Output the (x, y) coordinate of the center of the cell containing the given text.  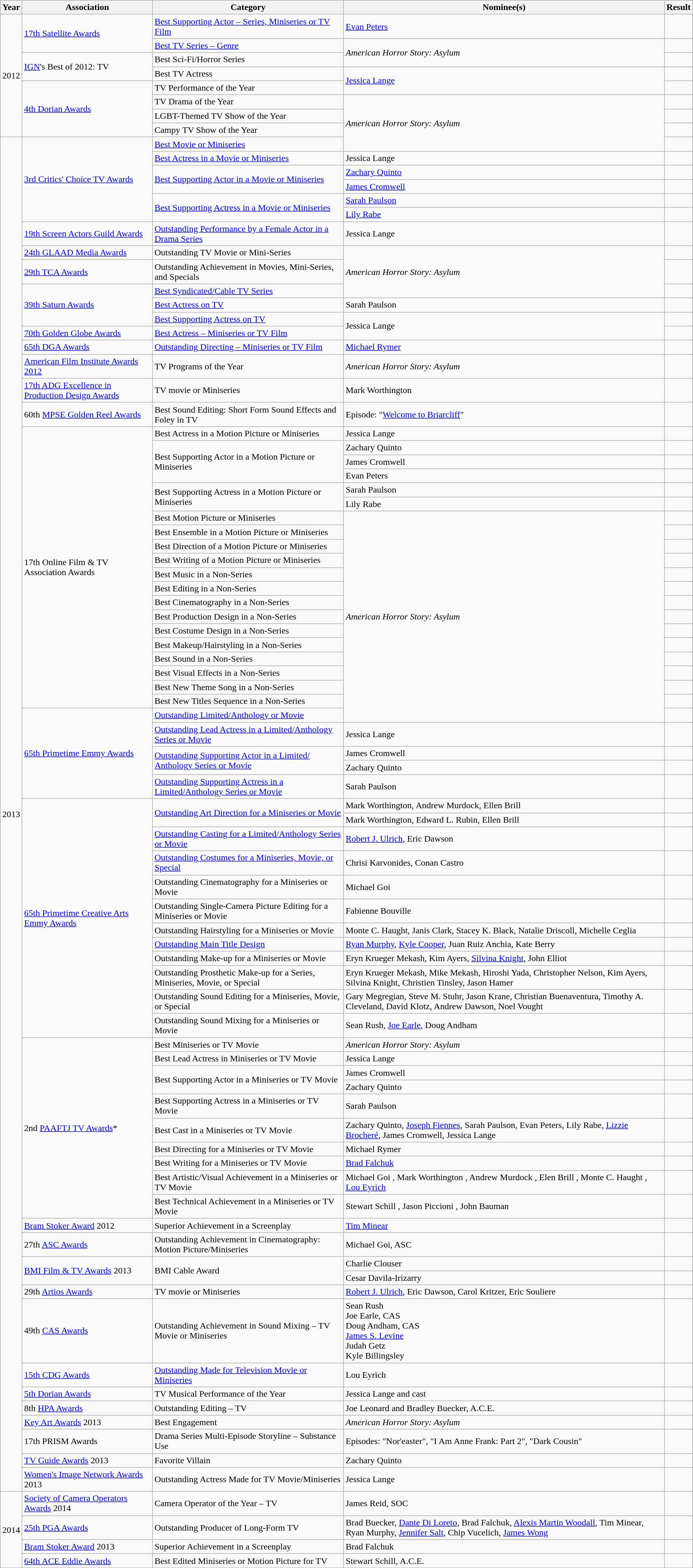
Outstanding Supporting Actor in a Limited/ Anthology Series or Movie (248, 761)
Best Cinematography in a Non-Series (248, 602)
Outstanding Limited/Anthology or Movie (248, 715)
Nominee(s) (504, 7)
17th Satellite Awards (87, 33)
17th ADG Excellence in Production Design Awards (87, 390)
TV Guide Awards 2013 (87, 1460)
Mark Worthington (504, 390)
49th CAS Awards (87, 1331)
LGBT-Themed TV Show of the Year (248, 116)
Cesar Davila-Irizarry (504, 1278)
Best Artistic/Visual Achievement in a Miniseries or TV Movie (248, 1182)
Outstanding Cinematography for a Miniseries or Movie (248, 887)
Best Writing for a Miniseries or TV Movie (248, 1163)
Joe Leonard and Bradley Buecker, A.C.E. (504, 1408)
Sean Rush Joe Earle, CAS Doug Andham, CAS James S. Levine Judah Getz Kyle Billingsley (504, 1331)
Outstanding Sound Editing for a Miniseries, Movie, or Special (248, 1001)
4th Dorian Awards (87, 109)
Best Directing for a Miniseries or TV Movie (248, 1149)
TV Drama of the Year (248, 102)
Best Syndicated/Cable TV Series (248, 291)
Best Technical Achievement in a Miniseries or TV Movie (248, 1206)
Best Production Design in a Non-Series (248, 617)
Result (679, 7)
27th ASC Awards (87, 1244)
Sean Rush, Joe Earle, Doug Andham (504, 1026)
Best Lead Actress in Miniseries or TV Movie (248, 1059)
Zachary Quinto, Joseph Fiennes, Sarah Paulson, Evan Peters, Lily Rabe, Lizzie Brocheré, James Cromwell, Jessica Lange (504, 1130)
Best Supporting Actor in a Movie or Miniseries (248, 179)
Best New Theme Song in a Non-Series (248, 687)
Best Supporting Actress in a Movie or Miniseries (248, 208)
Michael Goi, ASC (504, 1244)
Best Miniseries or TV Movie (248, 1045)
IGN's Best of 2012: TV (87, 67)
Charlie Clouser (504, 1263)
15th CDG Awards (87, 1375)
24th GLAAD Media Awards (87, 253)
Outstanding Achievement in Sound Mixing – TV Movie or Miniseries (248, 1331)
Best Music in a Non-Series (248, 574)
25th PGA Awards (87, 1528)
Mark Worthington, Andrew Murdock, Ellen Brill (504, 806)
Category (248, 7)
Best Ensemble in a Motion Picture or Miniseries (248, 532)
Best Sound Editing: Short Form Sound Effects and Foley in TV (248, 414)
Outstanding Single-Camera Picture Editing for a Miniseries or Movie (248, 911)
Outstanding Performance by a Female Actor in a Drama Series (248, 234)
Outstanding Actress Made for TV Movie/Miniseries (248, 1480)
Outstanding Costumes for a Miniseries, Movie, or Special (248, 863)
Bram Stoker Award 2012 (87, 1225)
17th Online Film & TV Association Awards (87, 567)
Best Edited Miniseries or Motion Picture for TV (248, 1561)
Camera Operator of the Year – TV (248, 1503)
Outstanding Lead Actress in a Limited/Anthology Series or Movie (248, 734)
Best Supporting Actress in a Motion Picture or Miniseries (248, 497)
2013 (11, 814)
Outstanding Achievement in Cinematography: Motion Picture/Miniseries (248, 1244)
Ryan Murphy, Kyle Cooper, Juan Ruiz Anchia, Kate Berry (504, 944)
Best Costume Design in a Non-Series (248, 631)
Episode: "Welcome to Briarcliff" (504, 414)
Best Actress – Miniseries or TV Film (248, 333)
65th Primetime Emmy Awards (87, 753)
Lou Eyrich (504, 1375)
Outstanding Art Direction for a Miniseries or Movie (248, 813)
Outstanding Supporting Actress in a Limited/Anthology Series or Movie (248, 787)
American Film Institute Awards 2012 (87, 366)
2nd PAAFTJ TV Awards* (87, 1128)
Best Cast in a Miniseries or TV Movie (248, 1130)
Outstanding Sound Mixing for a Miniseries or Movie (248, 1026)
70th Golden Globe Awards (87, 333)
Best Writing of a Motion Picture or Miniseries (248, 560)
Eryn Krueger Mekash, Kim Ayers, Silvina Knight, John Elliot (504, 958)
Mark Worthington, Edward L. Rubin, Ellen Brill (504, 820)
Robert J. Ulrich, Eric Dawson, Carol Kritzer, Eric Souliere (504, 1292)
Michael Goi (504, 887)
Jessica Lange and cast (504, 1394)
39th Saturn Awards (87, 305)
Best Engagement (248, 1422)
Outstanding Casting for a Limited/Anthology Series or Movie (248, 839)
Best New Titles Sequence in a Non-Series (248, 701)
Best Actress in a Motion Picture or Miniseries (248, 433)
Outstanding Made for Television Movie or Miniseries (248, 1375)
Chrisi Karvonides, Conan Castro (504, 863)
3rd Critics' Choice TV Awards (87, 179)
James Reid, SOC (504, 1503)
Society of Camera Operators Awards 2014 (87, 1503)
Best Sci-Fi/Horror Series (248, 60)
Year (11, 7)
Best TV Actress (248, 74)
Outstanding Editing – TV (248, 1408)
Episodes: "Nor'easter", "I Am Anne Frank: Part 2", "Dark Cousin" (504, 1441)
Outstanding Main Title Design (248, 944)
Best Movie or Miniseries (248, 144)
Fabienne Bouville (504, 911)
60th MPSE Golden Reel Awards (87, 414)
Favorite Villain (248, 1460)
17th PRISM Awards (87, 1441)
Monte C. Haught, Janis Clark, Stacey K. Black, Natalie Driscoll, Michelle Ceglia (504, 930)
Best Supporting Actor in a Motion Picture or Miniseries (248, 461)
Best Editing in a Non-Series (248, 588)
Drama Series Multi-Episode Storyline – Substance Use (248, 1441)
Outstanding Directing – Miniseries or TV Film (248, 347)
Best Actress on TV (248, 305)
Gary Megregian, Steve M. Stuhr, Jason Krane, Christian Buenaventura, Timothy A. Cleveland, David Klotz, Andrew Dawson, Noel Vought (504, 1001)
TV Musical Performance of the Year (248, 1394)
TV Performance of the Year (248, 88)
Bram Stoker Award 2013 (87, 1547)
Best Supporting Actor in a Miniseries or TV Movie (248, 1080)
19th Screen Actors Guild Awards (87, 234)
2012 (11, 76)
BMI Film & TV Awards 2013 (87, 1270)
Campy TV Show of the Year (248, 130)
Outstanding Producer of Long-Form TV (248, 1528)
Best Makeup/Hairstyling in a Non-Series (248, 645)
65th Primetime Creative Arts Emmy Awards (87, 918)
Best Sound in a Non-Series (248, 659)
8th HPA Awards (87, 1408)
Best Actress in a Movie or Miniseries (248, 158)
65th DGA Awards (87, 347)
5th Dorian Awards (87, 1394)
Michael Goi , Mark Worthington , Andrew Murdock , Elen Brill , Monte C. Haught , Lou Eyrich (504, 1182)
Brad Buecker, Dante Di Loreto, Brad Falchuk, Alexis Martin Woodall, Tim Minear, Ryan Murphy, Jennifer Salt, Chip Vucelich, James Wong (504, 1528)
Outstanding TV Movie or Mini-Series (248, 253)
29th Artios Awards (87, 1292)
Best TV Series – Genre (248, 46)
Women's Image Network Awards 2013 (87, 1480)
Eryn Krueger Mekash, Mike Mekash, Hiroshi Yada, Christopher Nelson, Kim Ayers, Silvina Knight, Christien Tinsley, Jason Hamer (504, 977)
Best Supporting Actress on TV (248, 319)
29th TCA Awards (87, 272)
Association (87, 7)
Tim Minear (504, 1225)
Outstanding Prosthetic Make-up for a Series, Miniseries, Movie, or Special (248, 977)
Outstanding Achievement in Movies, Mini-Series, and Specials (248, 272)
BMI Cable Award (248, 1270)
Robert J. Ulrich, Eric Dawson (504, 839)
Best Visual Effects in a Non-Series (248, 673)
Best Supporting Actor – Series, Miniseries or TV Film (248, 27)
Stewart Schill, A.C.E. (504, 1561)
Best Motion Picture or Miniseries (248, 518)
TV Programs of the Year (248, 366)
Outstanding Hairstyling for a Miniseries or Movie (248, 930)
Outstanding Make-up for a Miniseries or Movie (248, 958)
64th ACE Eddie Awards (87, 1561)
Key Art Awards 2013 (87, 1422)
Stewart Schill , Jason Piccioni , John Bauman (504, 1206)
2014 (11, 1530)
Best Direction of a Motion Picture or Miniseries (248, 546)
Best Supporting Actress in a Miniseries or TV Movie (248, 1106)
